Output the (X, Y) coordinate of the center of the cell containing the given text.  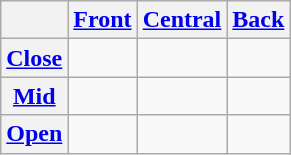
Open (34, 134)
Front (102, 20)
Close (34, 58)
Mid (34, 96)
Back (258, 20)
Central (182, 20)
